Find where the given text appears and provide that cell's center as (x, y) coordinate. 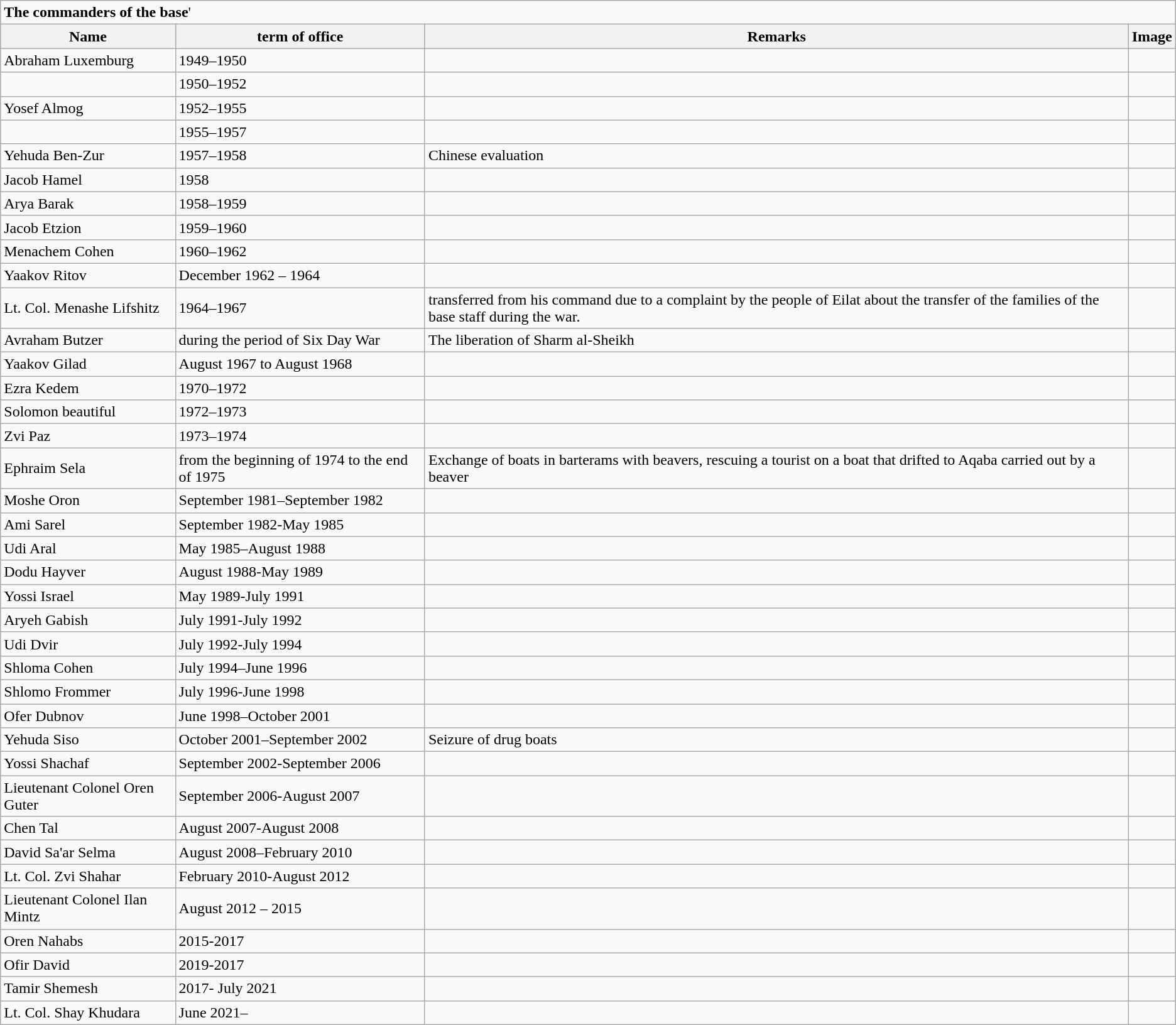
Udi Dvir (88, 644)
August 2007-August 2008 (300, 828)
June 2021– (300, 1012)
February 2010-August 2012 (300, 876)
Zvi Paz (88, 436)
July 1994–June 1996 (300, 668)
Image (1152, 36)
Shloma Cohen (88, 668)
Ofer Dubnov (88, 715)
2015-2017 (300, 941)
Chen Tal (88, 828)
The liberation of Sharm al-Sheikh (776, 340)
Aryeh Gabish (88, 620)
Lieutenant Colonel Ilan Mintz (88, 908)
Exchange of boats in barterams with beavers, rescuing a tourist on a boat that drifted to Aqaba carried out by a beaver (776, 469)
Yaakov Ritov (88, 275)
September 2002-September 2006 (300, 764)
David Sa'ar Selma (88, 852)
August 1967 to August 1968 (300, 364)
Yossi Shachaf (88, 764)
1958 (300, 180)
Shlomo Frommer (88, 691)
Avraham Butzer (88, 340)
Lt. Col. Shay Khudara (88, 1012)
July 1991-July 1992 (300, 620)
August 2012 – 2015 (300, 908)
Ezra Kedem (88, 388)
from the beginning of 1974 to the end of 1975 (300, 469)
August 1988-May 1989 (300, 572)
1950–1952 (300, 84)
1952–1955 (300, 108)
1958–1959 (300, 203)
Lieutenant Colonel Oren Guter (88, 796)
October 2001–September 2002 (300, 740)
September 1982-May 1985 (300, 524)
July 1996-June 1998 (300, 691)
during the period of Six Day War (300, 340)
Moshe Oron (88, 501)
Arya Barak (88, 203)
July 1992-July 1994 (300, 644)
Yossi Israel (88, 596)
1970–1972 (300, 388)
May 1989-July 1991 (300, 596)
Yaakov Gilad (88, 364)
Udi Aral (88, 548)
1973–1974 (300, 436)
Ofir David (88, 965)
Ephraim Sela (88, 469)
Chinese evaluation (776, 156)
Lt. Col. Menashe Lifshitz (88, 308)
1957–1958 (300, 156)
2019-2017 (300, 965)
Ami Sarel (88, 524)
Dodu Hayver (88, 572)
1960–1962 (300, 251)
Yehuda Ben-Zur (88, 156)
Name (88, 36)
1955–1957 (300, 132)
June 1998–October 2001 (300, 715)
The commanders of the base' (588, 13)
Seizure of drug boats (776, 740)
1964–1967 (300, 308)
Tamir Shemesh (88, 989)
Solomon beautiful (88, 412)
September 1981–September 1982 (300, 501)
1972–1973 (300, 412)
Yehuda Siso (88, 740)
August 2008–February 2010 (300, 852)
1949–1950 (300, 60)
Menachem Cohen (88, 251)
Remarks (776, 36)
December 1962 – 1964 (300, 275)
2017- July 2021 (300, 989)
1959–1960 (300, 227)
September 2006-August 2007 (300, 796)
May 1985–August 1988 (300, 548)
Oren Nahabs (88, 941)
Abraham Luxemburg (88, 60)
Jacob Etzion (88, 227)
term of office (300, 36)
Lt. Col. Zvi Shahar (88, 876)
transferred from his command due to a complaint by the people of Eilat about the transfer of the families of the base staff during the war. (776, 308)
Jacob Hamel (88, 180)
Yosef Almog (88, 108)
